Pinpoint the cell where the given text exists, returning its [X, Y] midpoint coordinate. 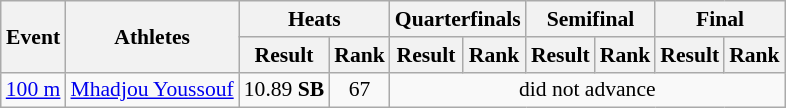
67 [360, 90]
10.89 SB [284, 90]
Mhadjou Youssouf [152, 90]
Event [34, 36]
Final [720, 19]
did not advance [588, 90]
Heats [314, 19]
100 m [34, 90]
Athletes [152, 36]
Semifinal [590, 19]
Quarterfinals [458, 19]
